Locate the cell with the specified text and output its [x, y] center coordinate. 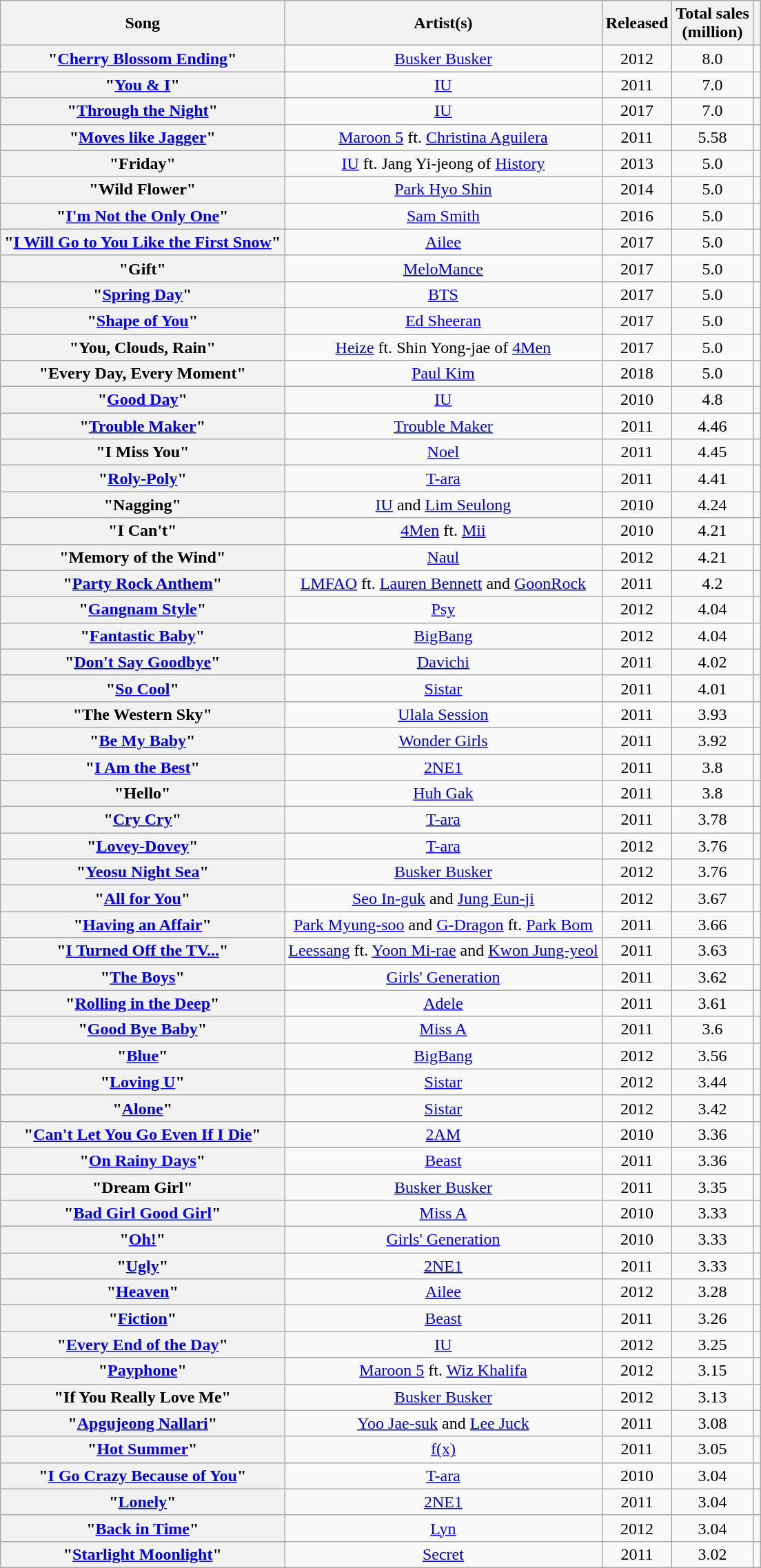
Adele [443, 1003]
Heize ft. Shin Yong-jae of 4Men [443, 347]
"Gangnam Style" [143, 610]
"Apgujeong Nallari" [143, 1423]
3.6 [713, 1029]
"Be My Baby" [143, 741]
Seo In-guk and Jung Eun-ji [443, 898]
LMFAO ft. Lauren Bennett and GoonRock [443, 583]
"I Go Crazy Because of You" [143, 1476]
"Party Rock Anthem" [143, 583]
Leessang ft. Yoon Mi-rae and Kwon Jung-yeol [443, 951]
3.61 [713, 1003]
5.58 [713, 137]
"Alone" [143, 1108]
"Moves like Jagger" [143, 137]
"I Turned Off the TV..." [143, 951]
"Lovey-Dovey" [143, 846]
"Every Day, Every Moment" [143, 374]
3.15 [713, 1371]
Song [143, 23]
4.45 [713, 452]
"Every End of the Day" [143, 1345]
3.78 [713, 820]
3.63 [713, 951]
4.46 [713, 426]
"I Will Go to You Like the First Snow" [143, 242]
"Cry Cry" [143, 820]
"Through the Night" [143, 111]
"Cherry Blossom Ending" [143, 59]
"Good Day" [143, 400]
4.8 [713, 400]
"Fantastic Baby" [143, 636]
3.92 [713, 741]
2014 [637, 190]
"Hello" [143, 794]
4.24 [713, 505]
"Friday" [143, 163]
"Heaven" [143, 1292]
Secret [443, 1554]
"Wild Flower" [143, 190]
"All for You" [143, 898]
"Trouble Maker" [143, 426]
"Don't Say Goodbye" [143, 662]
f(x) [443, 1449]
"I Am the Best" [143, 767]
"Rolling in the Deep" [143, 1003]
3.44 [713, 1082]
Yoo Jae-suk and Lee Juck [443, 1423]
"You, Clouds, Rain" [143, 347]
Davichi [443, 662]
"Blue" [143, 1056]
3.35 [713, 1187]
3.05 [713, 1449]
Park Hyo Shin [443, 190]
"The Western Sky" [143, 714]
3.08 [713, 1423]
Ed Sheeran [443, 321]
"If You Really Love Me" [143, 1397]
"Yeosu Night Sea" [143, 872]
2016 [637, 216]
"Bad Girl Good Girl" [143, 1214]
Total sales(million) [713, 23]
3.67 [713, 898]
"Payphone" [143, 1371]
Maroon 5 ft. Wiz Khalifa [443, 1371]
"You & I" [143, 85]
"Back in Time" [143, 1528]
Huh Gak [443, 794]
8.0 [713, 59]
3.56 [713, 1056]
4.02 [713, 662]
IU and Lim Seulong [443, 505]
"Dream Girl" [143, 1187]
Sam Smith [443, 216]
Noel [443, 452]
"Good Bye Baby" [143, 1029]
"Shape of You" [143, 321]
3.13 [713, 1397]
"Oh!" [143, 1240]
Wonder Girls [443, 741]
"Hot Summer" [143, 1449]
4Men ft. Mii [443, 531]
Lyn [443, 1528]
Park Myung-soo and G-Dragon ft. Park Bom [443, 925]
"On Rainy Days" [143, 1160]
3.28 [713, 1292]
"The Boys" [143, 977]
4.01 [713, 688]
"Fiction" [143, 1318]
3.26 [713, 1318]
3.25 [713, 1345]
Trouble Maker [443, 426]
2AM [443, 1134]
"Can't Let You Go Even If I Die" [143, 1134]
MeloMance [443, 268]
"So Cool" [143, 688]
Ulala Session [443, 714]
4.41 [713, 479]
"I Can't" [143, 531]
"Roly-Poly" [143, 479]
IU ft. Jang Yi-jeong of History [443, 163]
"Spring Day" [143, 294]
"Ugly" [143, 1266]
"I Miss You" [143, 452]
Naul [443, 557]
Released [637, 23]
Psy [443, 610]
3.02 [713, 1554]
Artist(s) [443, 23]
4.2 [713, 583]
3.42 [713, 1108]
"Nagging" [143, 505]
3.93 [713, 714]
"Memory of the Wind" [143, 557]
Maroon 5 ft. Christina Aguilera [443, 137]
"Loving U" [143, 1082]
2018 [637, 374]
"I'm Not the Only One" [143, 216]
"Starlight Moonlight" [143, 1554]
3.62 [713, 977]
"Gift" [143, 268]
BTS [443, 294]
"Having an Affair" [143, 925]
"Lonely" [143, 1502]
3.66 [713, 925]
Paul Kim [443, 374]
2013 [637, 163]
